Output the (x, y) coordinate of the center of the cell containing the given text.  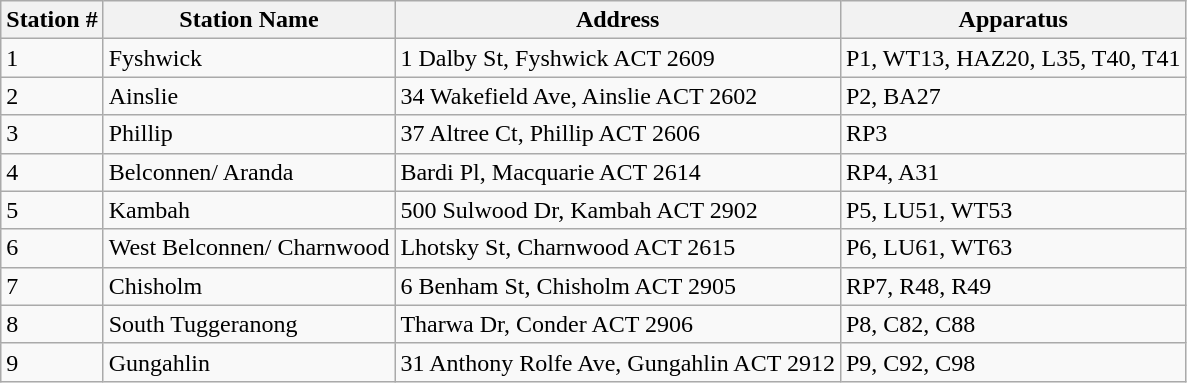
West Belconnen/ Charnwood (249, 248)
500 Sulwood Dr, Kambah ACT 2902 (618, 210)
Address (618, 20)
Apparatus (1013, 20)
P9, C92, C98 (1013, 362)
9 (52, 362)
Station # (52, 20)
1 Dalby St, Fyshwick ACT 2609 (618, 58)
Station Name (249, 20)
RP3 (1013, 134)
Ainslie (249, 96)
34 Wakefield Ave, Ainslie ACT 2602 (618, 96)
Bardi Pl, Macquarie ACT 2614 (618, 172)
Fyshwick (249, 58)
7 (52, 286)
8 (52, 324)
Kambah (249, 210)
P8, C82, C88 (1013, 324)
1 (52, 58)
Lhotsky St, Charnwood ACT 2615 (618, 248)
6 (52, 248)
31 Anthony Rolfe Ave, Gungahlin ACT 2912 (618, 362)
P1, WT13, HAZ20, L35, T40, T41 (1013, 58)
Phillip (249, 134)
Belconnen/ Aranda (249, 172)
P2, BA27 (1013, 96)
37 Altree Ct, Phillip ACT 2606 (618, 134)
Chisholm (249, 286)
P6, LU61, WT63 (1013, 248)
4 (52, 172)
6 Benham St, Chisholm ACT 2905 (618, 286)
P5, LU51, WT53 (1013, 210)
South Tuggeranong (249, 324)
RP7, R48, R49 (1013, 286)
2 (52, 96)
Gungahlin (249, 362)
3 (52, 134)
RP4, A31 (1013, 172)
5 (52, 210)
Tharwa Dr, Conder ACT 2906 (618, 324)
